Provide the (X, Y) coordinate of the cell's center where the given text is located.  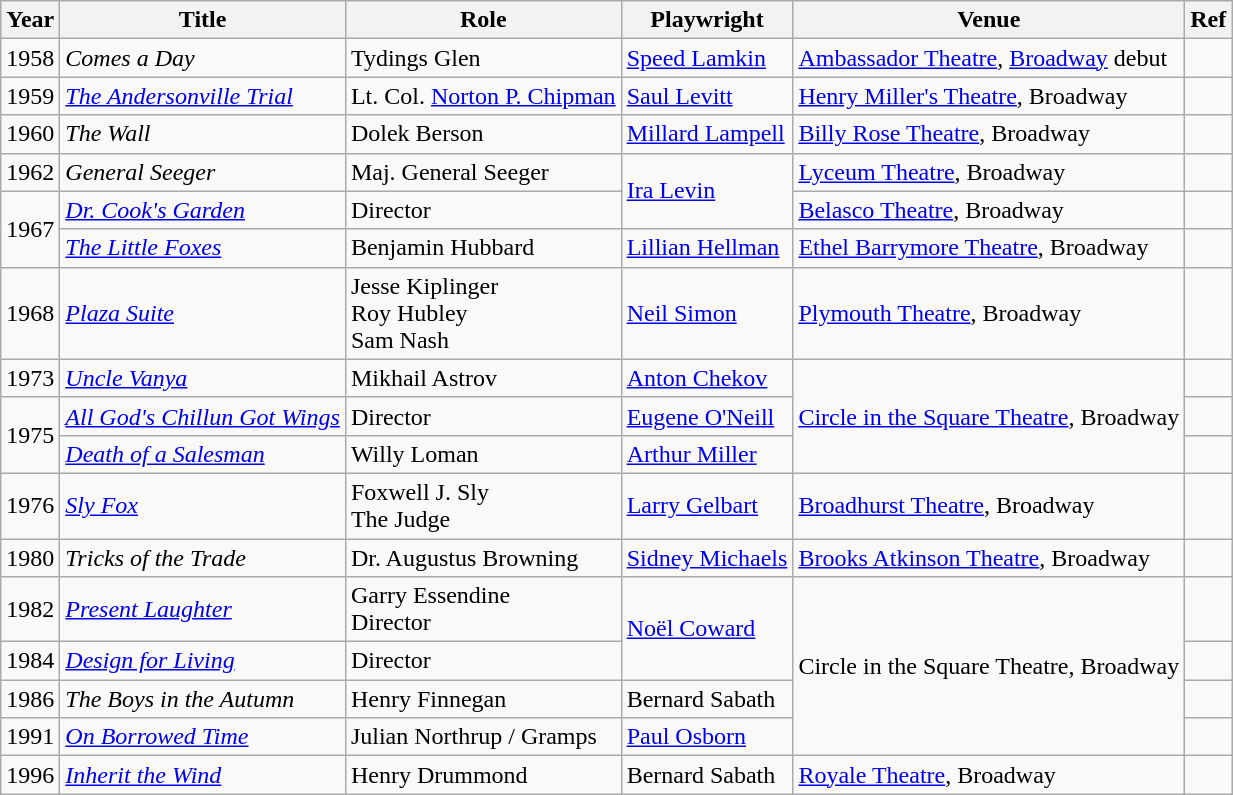
Anton Chekov (707, 378)
Playwright (707, 20)
1959 (30, 96)
Belasco Theatre, Broadway (989, 210)
1980 (30, 557)
Ambassador Theatre, Broadway debut (989, 58)
The Andersonville Trial (203, 96)
1996 (30, 775)
Larry Gelbart (707, 506)
1991 (30, 737)
Lt. Col. Norton P. Chipman (483, 96)
Maj. General Seeger (483, 172)
1984 (30, 661)
Mikhail Astrov (483, 378)
1982 (30, 610)
Tricks of the Trade (203, 557)
Saul Levitt (707, 96)
Noël Coward (707, 628)
Garry Essendine Director (483, 610)
1973 (30, 378)
Broadhurst Theatre, Broadway (989, 506)
Comes a Day (203, 58)
Willy Loman (483, 454)
Death of a Salesman (203, 454)
Henry Drummond (483, 775)
Eugene O'Neill (707, 416)
Jesse Kiplinger Roy Hubley Sam Nash (483, 313)
1975 (30, 435)
Inherit the Wind (203, 775)
1967 (30, 229)
Millard Lampell (707, 134)
Sly Fox (203, 506)
General Seeger (203, 172)
Role (483, 20)
Speed Lamkin (707, 58)
Brooks Atkinson Theatre, Broadway (989, 557)
Design for Living (203, 661)
Dolek Berson (483, 134)
1962 (30, 172)
Year (30, 20)
Plaza Suite (203, 313)
Neil Simon (707, 313)
1976 (30, 506)
Present Laughter (203, 610)
Uncle Vanya (203, 378)
Arthur Miller (707, 454)
Ira Levin (707, 191)
Foxwell J. Sly The Judge (483, 506)
Lillian Hellman (707, 248)
Dr. Cook's Garden (203, 210)
Lyceum Theatre, Broadway (989, 172)
Sidney Michaels (707, 557)
Ref (1208, 20)
Julian Northrup / Gramps (483, 737)
Dr. Augustus Browning (483, 557)
Billy Rose Theatre, Broadway (989, 134)
The Little Foxes (203, 248)
1968 (30, 313)
Henry Miller's Theatre, Broadway (989, 96)
Venue (989, 20)
Title (203, 20)
All God's Chillun Got Wings (203, 416)
1960 (30, 134)
Tydings Glen (483, 58)
Royale Theatre, Broadway (989, 775)
Paul Osborn (707, 737)
Benjamin Hubbard (483, 248)
Ethel Barrymore Theatre, Broadway (989, 248)
1958 (30, 58)
The Wall (203, 134)
On Borrowed Time (203, 737)
Henry Finnegan (483, 699)
1986 (30, 699)
Plymouth Theatre, Broadway (989, 313)
The Boys in the Autumn (203, 699)
